Return [X, Y] of the center of cell containing provided text 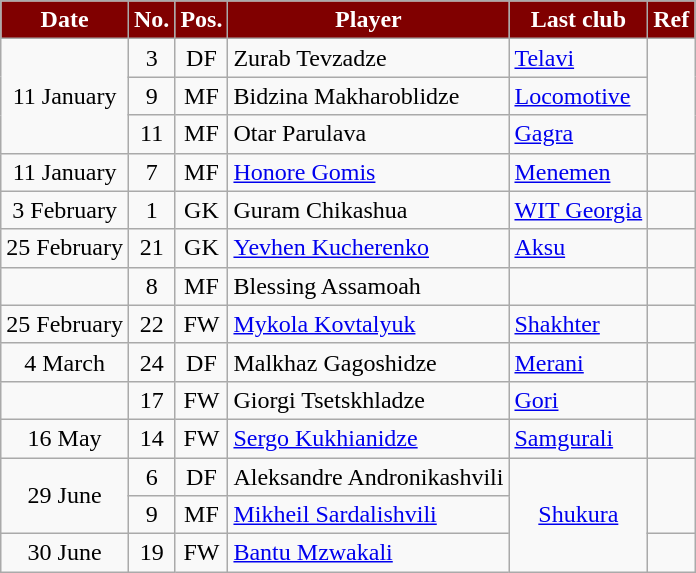
29 June [65, 496]
Pos. [202, 20]
7 [151, 172]
22 [151, 324]
Guram Chikashua [368, 210]
Player [368, 20]
Yevhen Kucherenko [368, 248]
24 [151, 362]
Sergo Kukhianidze [368, 438]
Samgurali [578, 438]
6 [151, 477]
8 [151, 286]
Menemen [578, 172]
Aleksandre Andronikashvili [368, 477]
Aksu [578, 248]
3 [151, 58]
Gagra [578, 134]
1 [151, 210]
Telavi [578, 58]
3 February [65, 210]
WIT Georgia [578, 210]
Zurab Tevzadze [368, 58]
Malkhaz Gagoshidze [368, 362]
19 [151, 553]
Bidzina Makharoblidze [368, 96]
16 May [65, 438]
17 [151, 400]
30 June [65, 553]
Mikheil Sardalishvili [368, 515]
Otar Parulava [368, 134]
No. [151, 20]
21 [151, 248]
Shukura [578, 515]
14 [151, 438]
Giorgi Tsetskhladze [368, 400]
Last club [578, 20]
Gori [578, 400]
Merani [578, 362]
Date [65, 20]
Shakhter [578, 324]
Honore Gomis [368, 172]
Locomotive [578, 96]
11 [151, 134]
Bantu Mzwakali [368, 553]
Ref [672, 20]
Mykola Kovtalyuk [368, 324]
Blessing Assamoah [368, 286]
4 March [65, 362]
